Pinpoint the cell where the given text exists, returning its [X, Y] midpoint coordinate. 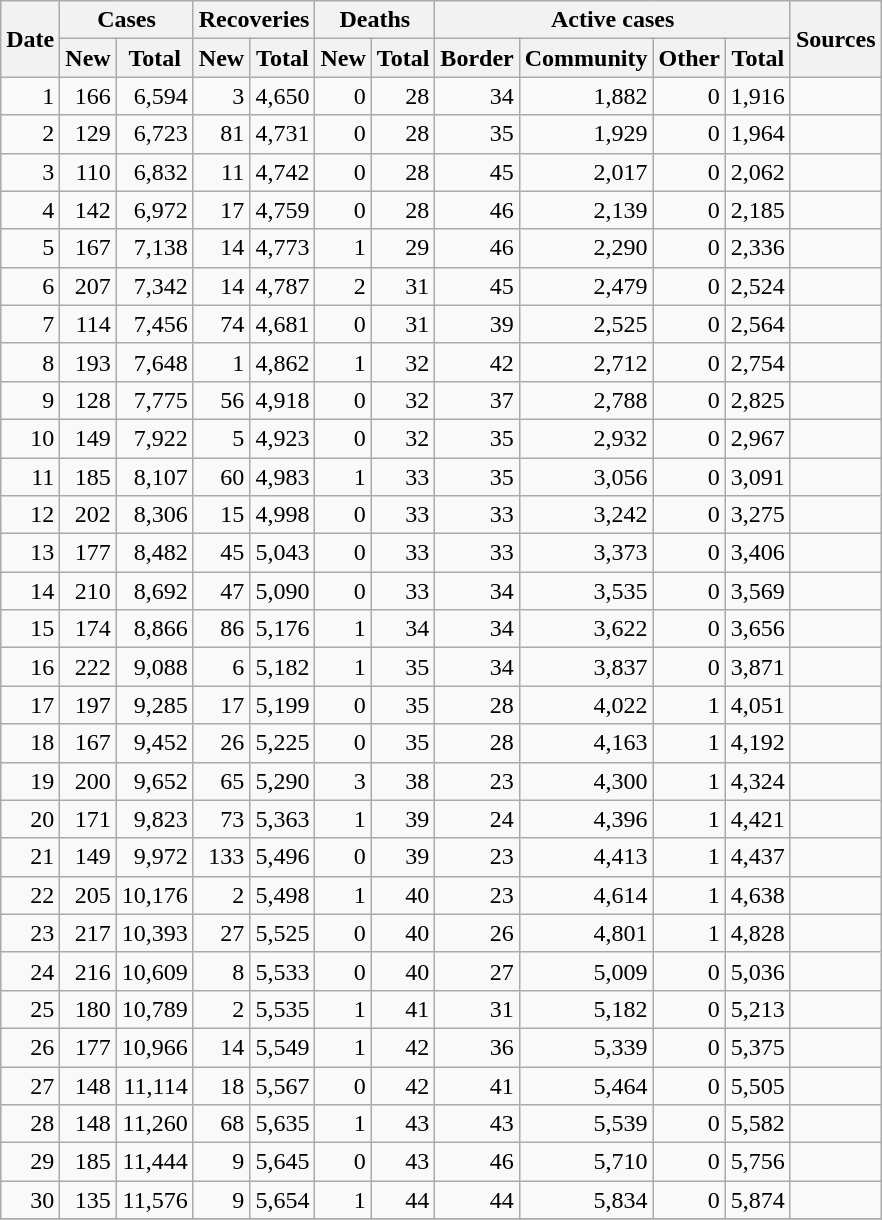
3,569 [758, 591]
2,754 [758, 362]
10,966 [154, 1047]
81 [221, 134]
5,645 [282, 1162]
10,789 [154, 1009]
4,742 [282, 172]
9,823 [154, 819]
6,594 [154, 96]
9,652 [154, 781]
5,176 [282, 629]
3,242 [586, 515]
9,088 [154, 667]
5,834 [586, 1200]
9,285 [154, 705]
56 [221, 400]
65 [221, 781]
4,998 [282, 515]
2,932 [586, 438]
4,413 [586, 857]
197 [88, 705]
129 [88, 134]
8,866 [154, 629]
4,324 [758, 781]
217 [88, 933]
8,482 [154, 553]
22 [30, 895]
5,756 [758, 1162]
205 [88, 895]
4,681 [282, 324]
Cases [126, 20]
37 [477, 400]
1,882 [586, 96]
4,731 [282, 134]
222 [88, 667]
142 [88, 210]
5,009 [586, 971]
Community [586, 58]
4,396 [586, 819]
4,918 [282, 400]
10 [30, 438]
166 [88, 96]
3,406 [758, 553]
5,539 [586, 1124]
7,775 [154, 400]
3,535 [586, 591]
68 [221, 1124]
133 [221, 857]
7 [30, 324]
2,564 [758, 324]
5,535 [282, 1009]
21 [30, 857]
5,567 [282, 1085]
5,710 [586, 1162]
207 [88, 286]
20 [30, 819]
5,498 [282, 895]
Border [477, 58]
1,964 [758, 134]
180 [88, 1009]
10,609 [154, 971]
3,837 [586, 667]
4,614 [586, 895]
4,983 [282, 477]
200 [88, 781]
7,922 [154, 438]
7,456 [154, 324]
16 [30, 667]
4,759 [282, 210]
5,533 [282, 971]
2,967 [758, 438]
5,225 [282, 743]
6,723 [154, 134]
11,444 [154, 1162]
5,090 [282, 591]
5,375 [758, 1047]
5,505 [758, 1085]
3,056 [586, 477]
8,107 [154, 477]
2,825 [758, 400]
2,479 [586, 286]
4 [30, 210]
2,290 [586, 248]
Recoveries [254, 20]
2,062 [758, 172]
210 [88, 591]
13 [30, 553]
5,036 [758, 971]
5,339 [586, 1047]
25 [30, 1009]
3,275 [758, 515]
7,138 [154, 248]
4,862 [282, 362]
5,874 [758, 1200]
6,832 [154, 172]
5,213 [758, 1009]
5,582 [758, 1124]
216 [88, 971]
5,199 [282, 705]
5,290 [282, 781]
7,648 [154, 362]
4,650 [282, 96]
171 [88, 819]
3,373 [586, 553]
4,192 [758, 743]
4,773 [282, 248]
6,972 [154, 210]
2,017 [586, 172]
2,185 [758, 210]
2,788 [586, 400]
4,437 [758, 857]
Date [30, 39]
11,114 [154, 1085]
5,549 [282, 1047]
73 [221, 819]
5,525 [282, 933]
11,260 [154, 1124]
30 [30, 1200]
4,300 [586, 781]
Deaths [375, 20]
4,638 [758, 895]
110 [88, 172]
86 [221, 629]
Other [689, 58]
5,464 [586, 1085]
4,801 [586, 933]
135 [88, 1200]
5,654 [282, 1200]
9,452 [154, 743]
2,524 [758, 286]
8,306 [154, 515]
19 [30, 781]
4,022 [586, 705]
74 [221, 324]
Active cases [613, 20]
202 [88, 515]
4,051 [758, 705]
2,139 [586, 210]
5,363 [282, 819]
8,692 [154, 591]
1,929 [586, 134]
2,525 [586, 324]
5,043 [282, 553]
1,916 [758, 96]
5,496 [282, 857]
11,576 [154, 1200]
5,635 [282, 1124]
3,871 [758, 667]
9,972 [154, 857]
3,091 [758, 477]
3,622 [586, 629]
38 [403, 781]
60 [221, 477]
174 [88, 629]
Sources [836, 39]
4,163 [586, 743]
114 [88, 324]
2,712 [586, 362]
4,421 [758, 819]
36 [477, 1047]
7,342 [154, 286]
4,923 [282, 438]
12 [30, 515]
128 [88, 400]
4,787 [282, 286]
47 [221, 591]
10,393 [154, 933]
4,828 [758, 933]
3,656 [758, 629]
10,176 [154, 895]
2,336 [758, 248]
193 [88, 362]
